For the text-containing cell, return its midpoint in [x, y] coordinate format. 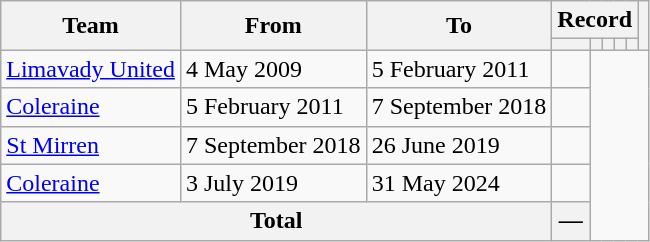
From [273, 26]
3 July 2019 [273, 183]
Limavady United [91, 69]
To [459, 26]
St Mirren [91, 145]
Team [91, 26]
Total [276, 221]
26 June 2019 [459, 145]
31 May 2024 [459, 183]
— [571, 221]
4 May 2009 [273, 69]
Record [595, 20]
